Identify which cell holds the provided text, then report its [X, Y] central coordinate. 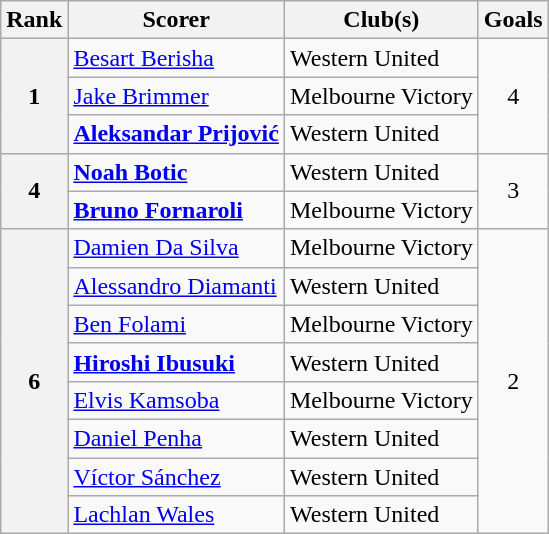
Club(s) [381, 20]
Ben Folami [176, 324]
6 [34, 381]
3 [513, 191]
Víctor Sánchez [176, 477]
Alessandro Diamanti [176, 286]
Scorer [176, 20]
Noah Botic [176, 172]
Goals [513, 20]
Besart Berisha [176, 58]
Daniel Penha [176, 438]
2 [513, 381]
Hiroshi Ibusuki [176, 362]
Rank [34, 20]
Lachlan Wales [176, 515]
Damien Da Silva [176, 248]
Jake Brimmer [176, 96]
1 [34, 96]
Aleksandar Prijović [176, 134]
Elvis Kamsoba [176, 400]
Bruno Fornaroli [176, 210]
